Pinpoint the cell where the given text exists, returning its [x, y] midpoint coordinate. 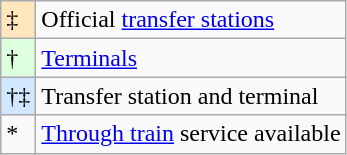
† [18, 58]
Transfer station and terminal [191, 96]
* [18, 134]
Through train service available [191, 134]
Official transfer stations [191, 20]
Terminals [191, 58]
†‡ [18, 96]
‡ [18, 20]
